Find where the given text appears and provide that cell's center as (X, Y) coordinate. 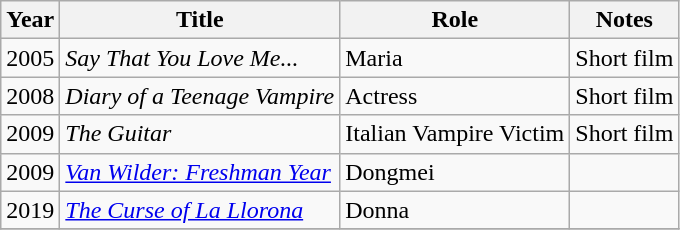
2008 (30, 96)
Donna (455, 210)
Notes (624, 20)
Year (30, 20)
2005 (30, 58)
Van Wilder: Freshman Year (200, 172)
The Guitar (200, 134)
The Curse of La Llorona (200, 210)
2019 (30, 210)
Actress (455, 96)
Title (200, 20)
Italian Vampire Victim (455, 134)
Diary of a Teenage Vampire (200, 96)
Say That You Love Me... (200, 58)
Dongmei (455, 172)
Maria (455, 58)
Role (455, 20)
